Return (x, y) of the center of cell containing provided text 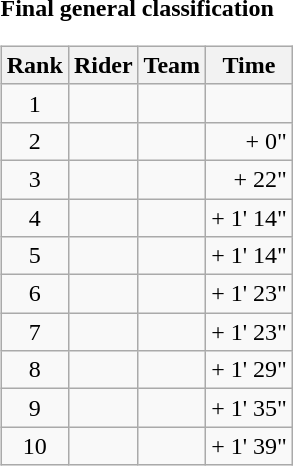
Time (250, 65)
+ 1' 39" (250, 446)
Rider (103, 65)
+ 22" (250, 179)
+ 1' 29" (250, 370)
1 (34, 103)
4 (34, 217)
+ 0" (250, 141)
3 (34, 179)
8 (34, 370)
6 (34, 294)
Team (172, 65)
7 (34, 332)
9 (34, 408)
10 (34, 446)
Rank (34, 65)
+ 1' 35" (250, 408)
5 (34, 256)
2 (34, 141)
